Pinpoint the cell where the given text exists, returning its (x, y) midpoint coordinate. 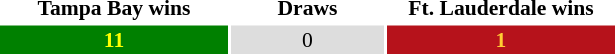
11 (114, 40)
0 (308, 40)
1 (501, 40)
